Find where the given text appears and provide that cell's center as [X, Y] coordinate. 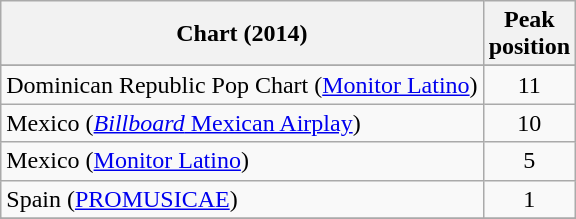
Mexico (Billboard Mexican Airplay) [242, 123]
1 [529, 199]
Spain (PROMUSICAE) [242, 199]
10 [529, 123]
Dominican Republic Pop Chart (Monitor Latino) [242, 85]
Mexico (Monitor Latino) [242, 161]
11 [529, 85]
Chart (2014) [242, 34]
5 [529, 161]
Peakposition [529, 34]
